Pinpoint the cell where the given text exists, returning its (x, y) midpoint coordinate. 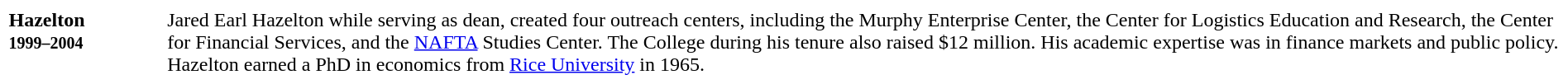
Hazelton1999–2004 (81, 42)
